For the text-containing cell, return its midpoint in [X, Y] coordinate format. 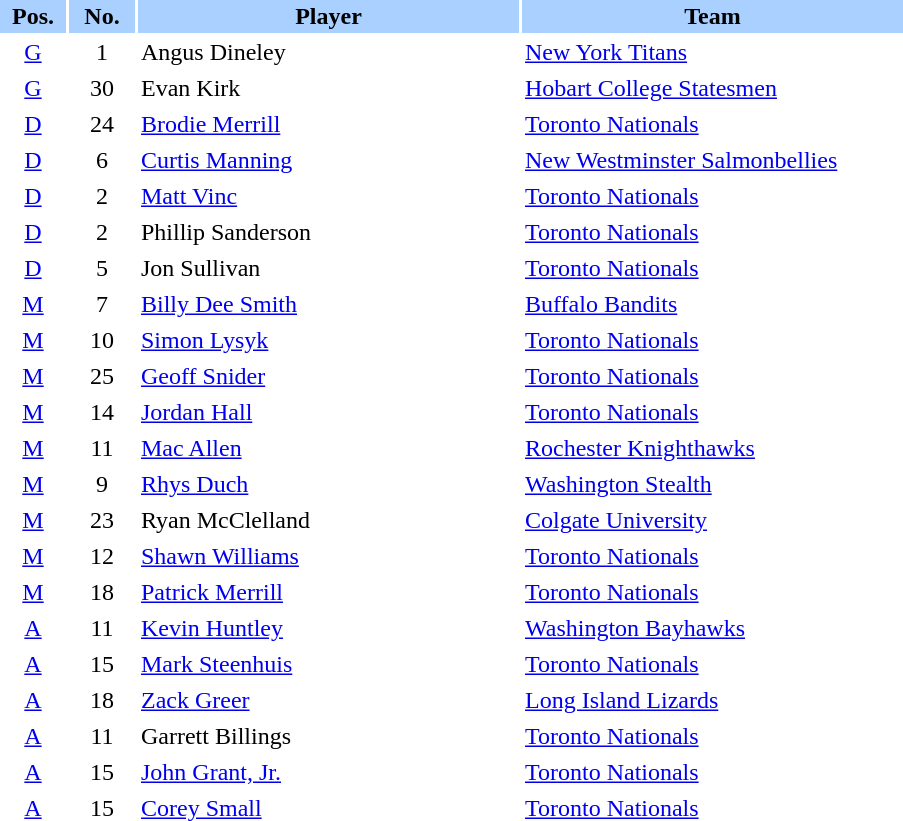
Patrick Merrill [328, 592]
Curtis Manning [328, 160]
1 [102, 52]
Phillip Sanderson [328, 232]
Zack Greer [328, 700]
Jon Sullivan [328, 268]
6 [102, 160]
Geoff Snider [328, 376]
John Grant, Jr. [328, 772]
Ryan McClelland [328, 520]
Evan Kirk [328, 88]
Hobart College Statesmen [712, 88]
Buffalo Bandits [712, 304]
12 [102, 556]
Simon Lysyk [328, 340]
30 [102, 88]
Rochester Knighthawks [712, 448]
25 [102, 376]
10 [102, 340]
Brodie Merrill [328, 124]
9 [102, 484]
Rhys Duch [328, 484]
Player [328, 16]
Long Island Lizards [712, 700]
14 [102, 412]
Washington Stealth [712, 484]
Billy Dee Smith [328, 304]
New York Titans [712, 52]
24 [102, 124]
Colgate University [712, 520]
23 [102, 520]
7 [102, 304]
Kevin Huntley [328, 628]
Matt Vinc [328, 196]
No. [102, 16]
5 [102, 268]
New Westminster Salmonbellies [712, 160]
Garrett Billings [328, 736]
Washington Bayhawks [712, 628]
Mac Allen [328, 448]
Angus Dineley [328, 52]
Shawn Williams [328, 556]
Mark Steenhuis [328, 664]
Pos. [33, 16]
Team [712, 16]
Jordan Hall [328, 412]
